Locate the cell with the specified text and output its (X, Y) center coordinate. 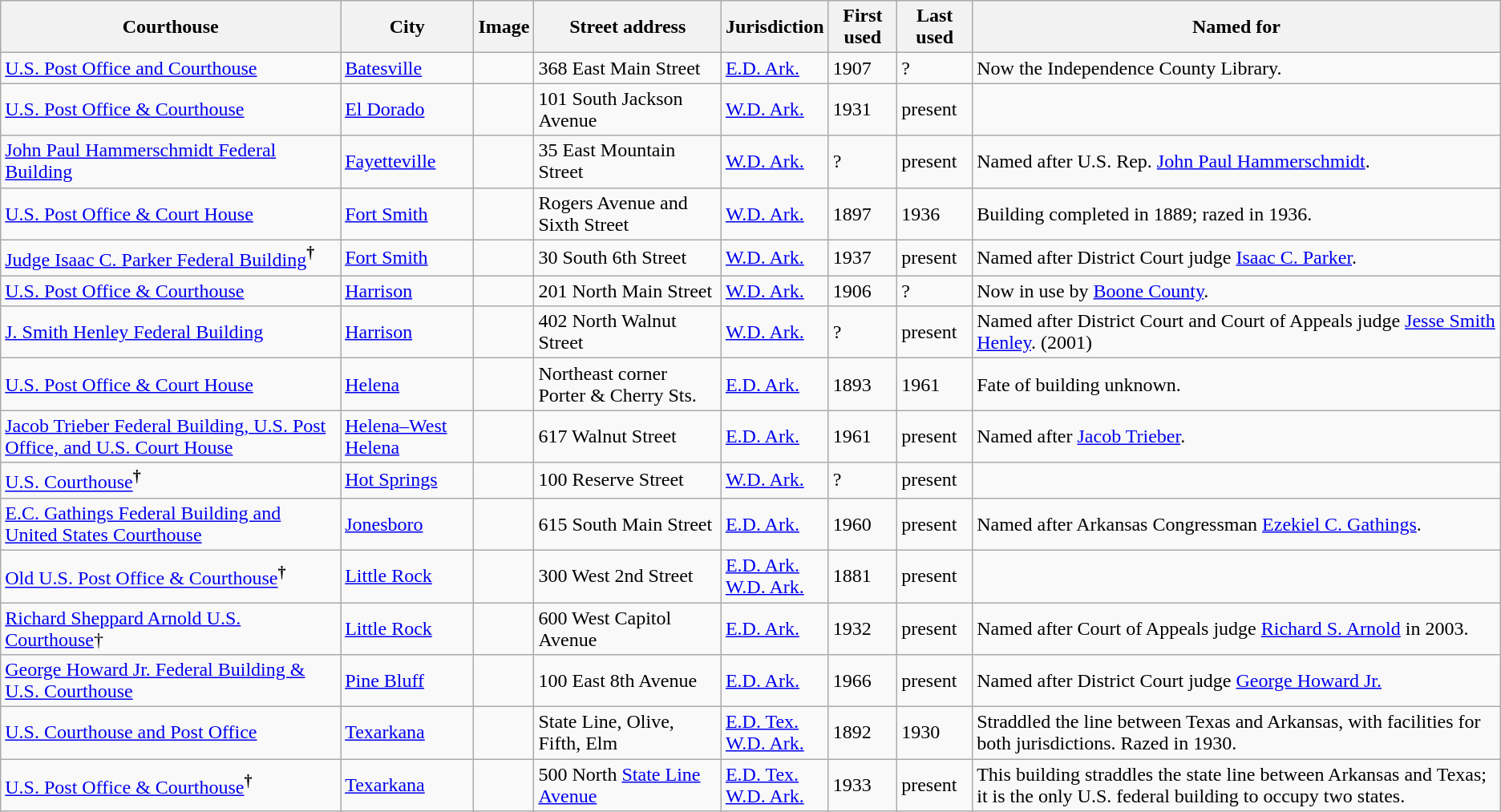
1907 (863, 68)
201 North Main Street (627, 291)
35 East Mountain Street (627, 162)
1893 (863, 385)
E.C. Gathings Federal Building and United States Courthouse (171, 524)
Helena (407, 385)
Helena–West Helena (407, 436)
Image (504, 27)
1906 (863, 291)
Building completed in 1889; razed in 1936. (1236, 213)
Last used (935, 27)
Hot Springs (407, 481)
368 East Main Street (627, 68)
J. Smith Henley Federal Building (171, 332)
1937 (863, 258)
Named after District Court and Court of Appeals judge Jesse Smith Henley. (2001) (1236, 332)
Richard Sheppard Arnold U.S. Courthouse† (171, 628)
Rogers Avenue and Sixth Street (627, 213)
615 South Main Street (627, 524)
Jacob Trieber Federal Building, U.S. Post Office, and U.S. Court House (171, 436)
E.D. Ark.W.D. Ark. (775, 576)
101 South Jackson Avenue (627, 109)
300 West 2nd Street (627, 576)
1931 (863, 109)
1932 (863, 628)
Pine Bluff (407, 681)
Named for (1236, 27)
1881 (863, 576)
Fate of building unknown. (1236, 385)
600 West Capitol Avenue (627, 628)
First used (863, 27)
1892 (863, 733)
1930 (935, 733)
Judge Isaac C. Parker Federal Building† (171, 258)
Batesville (407, 68)
Named after District Court judge George Howard Jr. (1236, 681)
30 South 6th Street (627, 258)
402 North Walnut Street (627, 332)
U.S. Courthouse and Post Office (171, 733)
Named after District Court judge Isaac C. Parker. (1236, 258)
This building straddles the state line between Arkansas and Texas; it is the only U.S. federal building to occupy two states. (1236, 786)
1897 (863, 213)
Named after Jacob Trieber. (1236, 436)
El Dorado (407, 109)
1933 (863, 786)
Jonesboro (407, 524)
John Paul Hammerschmidt Federal Building (171, 162)
Named after U.S. Rep. John Paul Hammerschmidt. (1236, 162)
Named after Arkansas Congressman Ezekiel C. Gathings. (1236, 524)
Jurisdiction (775, 27)
U.S. Courthouse† (171, 481)
100 East 8th Avenue (627, 681)
Named after Court of Appeals judge Richard S. Arnold in 2003. (1236, 628)
George Howard Jr. Federal Building & U.S. Courthouse (171, 681)
Courthouse (171, 27)
617 Walnut Street (627, 436)
1936 (935, 213)
Street address (627, 27)
Northeast corner Porter & Cherry Sts. (627, 385)
U.S. Post Office and Courthouse (171, 68)
Now in use by Boone County. (1236, 291)
1960 (863, 524)
Straddled the line between Texas and Arkansas, with facilities for both jurisdictions. Razed in 1930. (1236, 733)
Now the Independence County Library. (1236, 68)
U.S. Post Office & Courthouse† (171, 786)
Old U.S. Post Office & Courthouse† (171, 576)
City (407, 27)
100 Reserve Street (627, 481)
State Line, Olive, Fifth, Elm (627, 733)
Fayetteville (407, 162)
500 North State Line Avenue (627, 786)
1966 (863, 681)
